Determine the [x, y] coordinate at the center of the cell enclosing the given text.  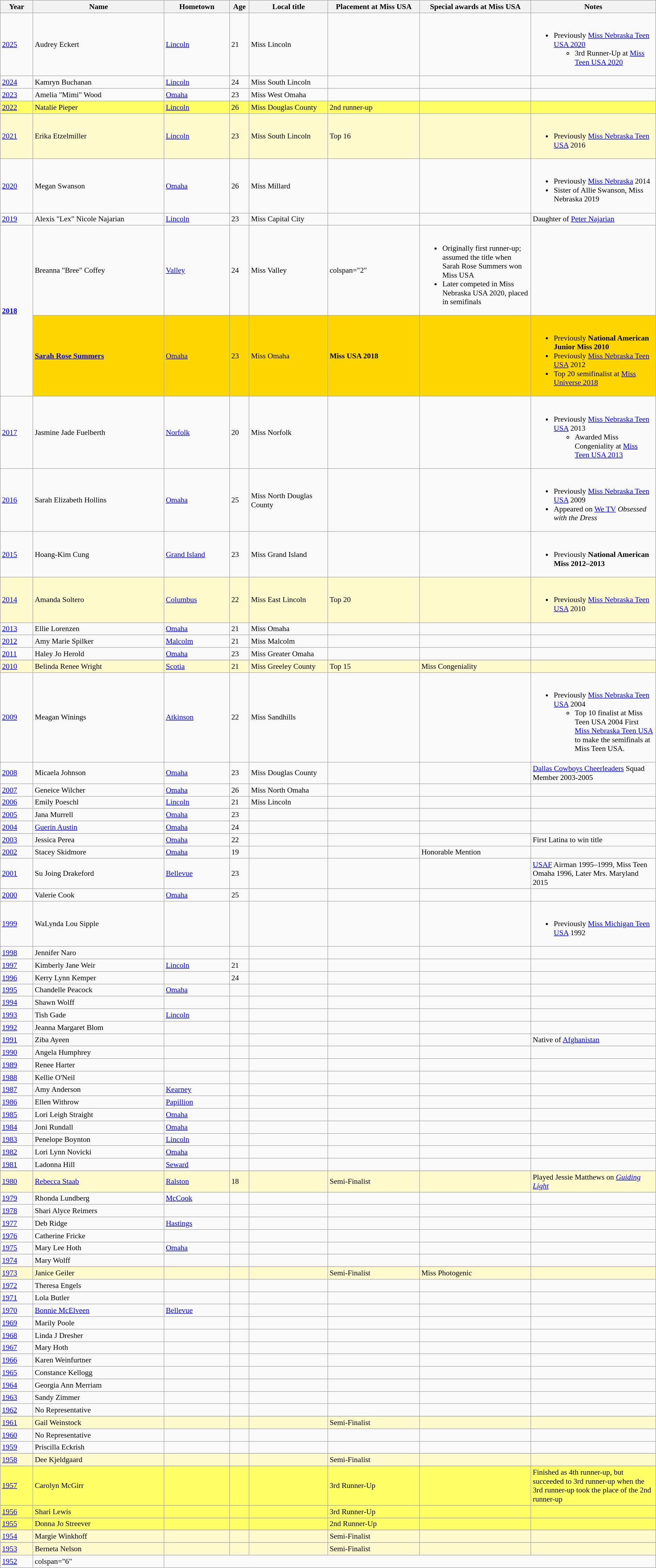
Miss Photogenic [475, 1273]
1995 [17, 990]
1983 [17, 1140]
McCook [197, 1198]
Hoang-Kim Cung [99, 554]
Constance Kellogg [99, 1373]
1968 [17, 1336]
Guerin Austin [99, 828]
Originally first runner-up; assumed the title when Sarah Rose Summers won Miss USALater competed in Miss Nebraska USA 2020, placed in semifinals [475, 271]
Jana Murrell [99, 815]
Kamryn Buchanan [99, 83]
2nd Runner-Up [374, 1524]
18 [239, 1182]
Ladonna Hill [99, 1165]
Native of Afghanistan [593, 1040]
Janice Geiler [99, 1273]
1958 [17, 1460]
Seward [197, 1165]
1981 [17, 1165]
2005 [17, 815]
Tish Gade [99, 1015]
Angela Humphrey [99, 1053]
Marily Poole [99, 1323]
Lori Lynn Novicki [99, 1152]
Valley [197, 271]
1974 [17, 1261]
Atkinson [197, 717]
1970 [17, 1311]
Kearney [197, 1090]
Miss Malcolm [288, 642]
Sandy Zimmer [99, 1398]
Mary Hoth [99, 1348]
2023 [17, 95]
Shawn Wolff [99, 1003]
2000 [17, 895]
1982 [17, 1152]
2009 [17, 717]
Penelope Boynton [99, 1140]
Dee Kjeldgaard [99, 1460]
Placement at Miss USA [374, 7]
2012 [17, 642]
Theresa Engels [99, 1286]
Amy Marie Spilker [99, 642]
Shari Lewis [99, 1512]
Miss East Lincoln [288, 600]
Amelia "Mimi" Wood [99, 95]
Kerry Lynn Kemper [99, 978]
2010 [17, 666]
1972 [17, 1286]
1984 [17, 1127]
Deb Ridge [99, 1223]
Notes [593, 7]
Renee Harter [99, 1065]
Papillion [197, 1102]
Previously Miss Nebraska 2014Sister of Allie Swanson, Miss Nebraska 2019 [593, 186]
Previously Miss Nebraska Teen USA 2010 [593, 600]
Name [99, 7]
Mary Wolff [99, 1261]
Ellie Lorenzen [99, 629]
Sarah Rose Summers [99, 356]
USAF Airman 1995–1999, Miss Teen Omaha 1996, Later Mrs. Maryland 2015 [593, 874]
Grand Island [197, 554]
2025 [17, 45]
Columbus [197, 600]
Donna Jo Streever [99, 1524]
Joni Rundall [99, 1127]
Gail Weinstock [99, 1423]
Karen Weinfurtner [99, 1360]
1973 [17, 1273]
1969 [17, 1323]
Rhonda Lundberg [99, 1198]
2015 [17, 554]
Rebecca Staab [99, 1182]
Miss North Douglas County [288, 501]
1976 [17, 1236]
1963 [17, 1398]
colspan="6" [99, 1561]
Previously National American Junior Miss 2010Previously Miss Nebraska Teen USA 2012Top 20 semifinalist at Miss Universe 2018 [593, 356]
Dallas Cowboys Cheerleaders Squad Member 2003-2005 [593, 773]
1971 [17, 1298]
Geneice Wilcher [99, 790]
1966 [17, 1360]
Linda J Dresher [99, 1336]
19 [239, 852]
Previously Miss Nebraska Teen USA 2004Top 10 finalist at Miss Teen USA 2004 First Miss Nebraska Teen USA to make the semifinals at Miss Teen USA. [593, 717]
2006 [17, 802]
1988 [17, 1077]
Micaela Johnson [99, 773]
Erika Etzelmiller [99, 136]
Miss West Omaha [288, 95]
Scotia [197, 666]
Su Joing Drakeford [99, 874]
Megan Swanson [99, 186]
1978 [17, 1211]
1992 [17, 1028]
1996 [17, 978]
Miss North Omaha [288, 790]
Miss Norfolk [288, 432]
Honorable Mention [475, 852]
Haley Jo Herold [99, 654]
2022 [17, 107]
1991 [17, 1040]
1953 [17, 1549]
Finished as 4th runner-up, but succeeded to 3rd runner-up when the 3rd runner-up took the place of the 2nd runner-up [593, 1486]
1955 [17, 1524]
1989 [17, 1065]
Special awards at Miss USA [475, 7]
Belinda Renee Wright [99, 666]
1985 [17, 1115]
Lori Leigh Straight [99, 1115]
Miss Greater Omaha [288, 654]
colspan="2" [374, 271]
Alexis "Lex" Nicole Najarian [99, 220]
Jessica Perea [99, 840]
1975 [17, 1248]
1997 [17, 965]
1994 [17, 1003]
Hometown [197, 7]
Miss Millard [288, 186]
2003 [17, 840]
2013 [17, 629]
1964 [17, 1385]
Norfolk [197, 432]
Daughter of Peter Najarian [593, 220]
2014 [17, 600]
Previously Miss Michigan Teen USA 1992 [593, 924]
2nd runner-up [374, 107]
Sarah Elizabeth Hollins [99, 501]
2004 [17, 828]
2019 [17, 220]
2021 [17, 136]
Margie Winkhoff [99, 1537]
Malcolm [197, 642]
Previously Miss Nebraska Teen USA 2013Awarded Miss Congeniality at Miss Teen USA 2013 [593, 432]
Jasmine Jade Fuelberth [99, 432]
1987 [17, 1090]
Previously National American Miss 2012–2013 [593, 554]
2001 [17, 874]
Breanna "Bree" Coffey [99, 271]
Miss USA 2018 [374, 356]
1993 [17, 1015]
Miss Sandhills [288, 717]
Top 16 [374, 136]
Shari Alyce Reimers [99, 1211]
2017 [17, 432]
1957 [17, 1486]
Played Jessie Matthews on Guiding Light [593, 1182]
Miss Congeniality [475, 666]
Stacey Skidmore [99, 852]
2008 [17, 773]
1980 [17, 1182]
2020 [17, 186]
Previously Miss Nebraska Teen USA 20203rd Runner-Up at Miss Teen USA 2020 [593, 45]
1979 [17, 1198]
2007 [17, 790]
1965 [17, 1373]
Berneta Nelson [99, 1549]
Amanda Soltero [99, 600]
Ziba Ayeen [99, 1040]
Valerie Cook [99, 895]
1952 [17, 1561]
1956 [17, 1512]
First Latina to win title [593, 840]
Amy Anderson [99, 1090]
Miss Capital City [288, 220]
20 [239, 432]
Audrey Eckert [99, 45]
2016 [17, 501]
1959 [17, 1448]
Hastings [197, 1223]
Jennifer Naro [99, 953]
2011 [17, 654]
Miss Valley [288, 271]
1961 [17, 1423]
Miss Grand Island [288, 554]
Mary Lee Hoth [99, 1248]
Meagan Winings [99, 717]
Bonnie McElveen [99, 1311]
2002 [17, 852]
2024 [17, 83]
Top 15 [374, 666]
1999 [17, 924]
1990 [17, 1053]
Age [239, 7]
1962 [17, 1410]
Kellie O'Neil [99, 1077]
Previously Miss Nebraska Teen USA 2009Appeared on We TV Obsessed with the Dress [593, 501]
1960 [17, 1435]
1998 [17, 953]
1954 [17, 1537]
Carolyn McGirr [99, 1486]
WaLynda Lou Sipple [99, 924]
1977 [17, 1223]
Georgia Ann Merriam [99, 1385]
2018 [17, 311]
Miss Greeley County [288, 666]
1967 [17, 1348]
Lola Butler [99, 1298]
Top 20 [374, 600]
Ellen Withrow [99, 1102]
Kimberly Jane Weir [99, 965]
Catherine Fricke [99, 1236]
1986 [17, 1102]
Natalie Pieper [99, 107]
Ralston [197, 1182]
Local title [288, 7]
Year [17, 7]
Jeanna Margaret Blom [99, 1028]
Priscilla Eckrish [99, 1448]
Emily Poeschl [99, 802]
Previously Miss Nebraska Teen USA 2016 [593, 136]
Chandelle Peacock [99, 990]
